Identify which cell holds the provided text, then report its [X, Y] central coordinate. 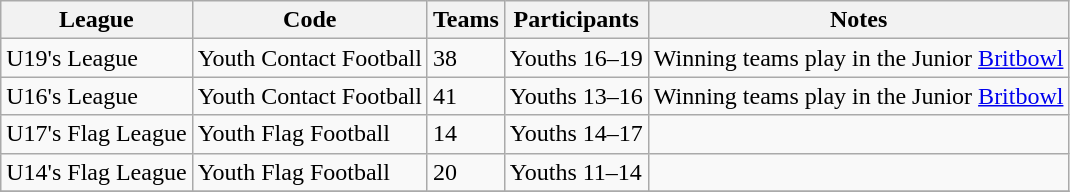
League [96, 20]
41 [466, 96]
Youths 16–19 [576, 58]
Participants [576, 20]
Notes [858, 20]
U19's League [96, 58]
Youths 14–17 [576, 134]
14 [466, 134]
20 [466, 172]
Teams [466, 20]
38 [466, 58]
U17's Flag League [96, 134]
U16's League [96, 96]
Code [310, 20]
U14's Flag League [96, 172]
Youths 11–14 [576, 172]
Youths 13–16 [576, 96]
